Search for the cell housing the specified text and yield its (x, y) center coordinate. 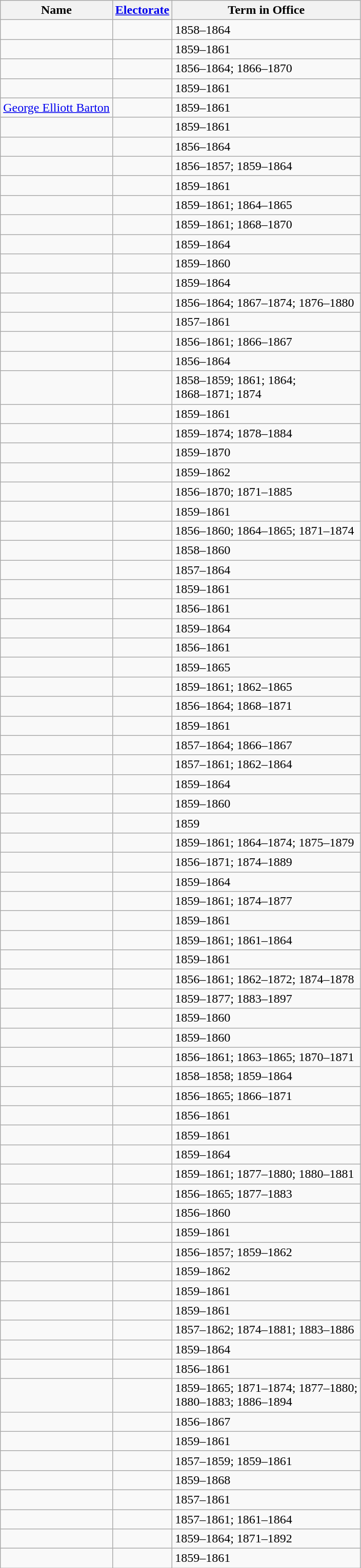
1859–1861; 1862–1865 (267, 687)
1858–1864 (267, 30)
1856–1864; 1868–1871 (267, 706)
1856–1857; 1859–1862 (267, 1252)
1856–1861; 1862–1872; 1874–1878 (267, 979)
1857–1864 (267, 570)
1856–1865; 1866–1871 (267, 1096)
1856–1861; 1866–1867 (267, 342)
1856–1860; 1864–1865; 1871–1874 (267, 531)
1859–1861; 1864–1865 (267, 205)
1859–1861; 1868–1870 (267, 224)
1859–1868 (267, 1480)
1859 (267, 823)
1857–1861; 1862–1864 (267, 765)
1858–1859; 1861; 1864;1868–1871; 1874 (267, 387)
Term in Office (267, 10)
1856–1857; 1859–1864 (267, 166)
1857–1864; 1866–1867 (267, 745)
1856–1867 (267, 1422)
1857–1861; 1861–1864 (267, 1519)
1856–1865; 1877–1883 (267, 1194)
1859–1861; 1877–1880; 1880–1881 (267, 1174)
1859–1874; 1878–1884 (267, 433)
1856–1861; 1863–1865; 1870–1871 (267, 1057)
1859–1865; 1871–1874; 1877–1880;1880–1883; 1886–1894 (267, 1395)
Electorate (142, 10)
1859–1870 (267, 453)
1859–1865 (267, 667)
1856–1871; 1874–1889 (267, 862)
1857–1859; 1859–1861 (267, 1460)
Name (56, 10)
1857–1862; 1874–1881; 1883–1886 (267, 1330)
1856–1864; 1866–1870 (267, 69)
1859–1861; 1861–1864 (267, 940)
1859–1861; 1864–1874; 1875–1879 (267, 842)
1856–1864; 1867–1874; 1876–1880 (267, 303)
1856–1870; 1871–1885 (267, 492)
1858–1860 (267, 550)
1858–1858; 1859–1864 (267, 1076)
George Elliott Barton (56, 108)
1859–1864; 1871–1892 (267, 1539)
1856–1860 (267, 1213)
1859–1861; 1874–1877 (267, 901)
1859–1877; 1883–1897 (267, 999)
